Scan for the cell matching the given text and deliver its [x, y] coordinate at center. 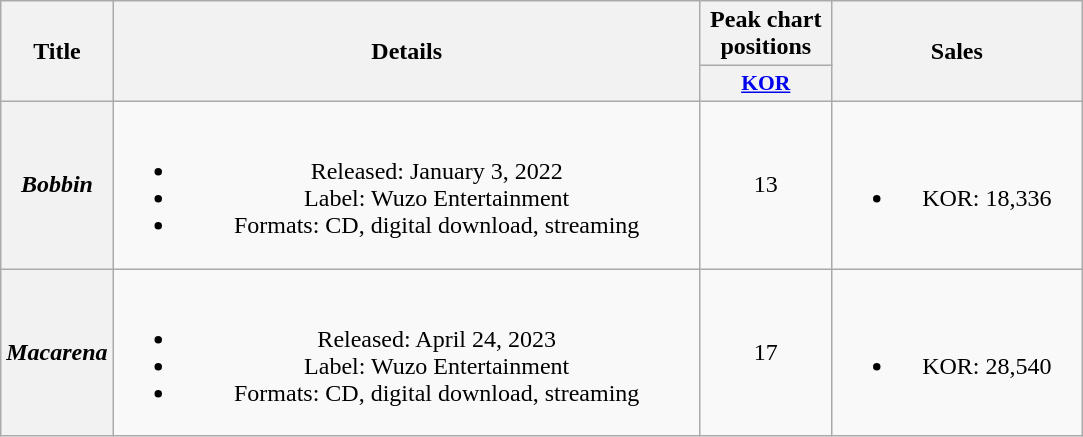
Bobbin [57, 184]
Peak chart positions [766, 34]
Released: April 24, 2023Label: Wuzo EntertainmentFormats: CD, digital download, streaming [406, 352]
17 [766, 352]
Released: January 3, 2022Label: Wuzo EntertainmentFormats: CD, digital download, streaming [406, 184]
13 [766, 184]
Macarena [57, 352]
KOR: 18,336 [956, 184]
KOR: 28,540 [956, 352]
Title [57, 52]
Details [406, 52]
Sales [956, 52]
KOR [766, 84]
